Output the (x, y) coordinate of the center of the cell containing the given text.  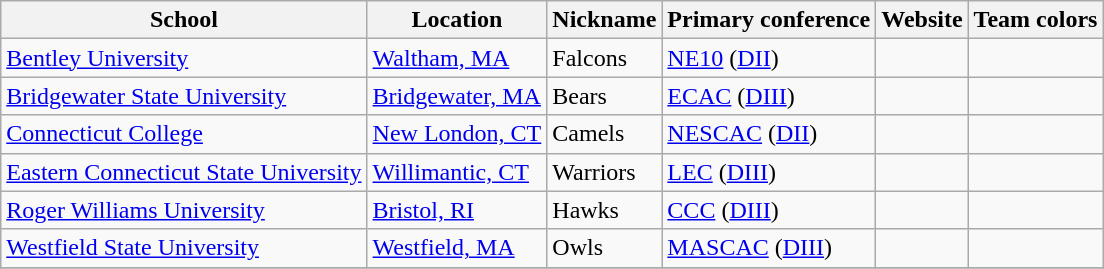
Hawks (604, 210)
NE10 (DII) (769, 58)
Bears (604, 96)
Warriors (604, 172)
CCC (DIII) (769, 210)
Bristol, RI (457, 210)
Eastern Connecticut State University (184, 172)
Bridgewater State University (184, 96)
New London, CT (457, 134)
Willimantic, CT (457, 172)
LEC (DIII) (769, 172)
Westfield State University (184, 248)
NESCAC (DII) (769, 134)
ECAC (DIII) (769, 96)
Waltham, MA (457, 58)
School (184, 20)
Owls (604, 248)
Bridgewater, MA (457, 96)
MASCAC (DIII) (769, 248)
Roger Williams University (184, 210)
Nickname (604, 20)
Website (922, 20)
Primary conference (769, 20)
Westfield, MA (457, 248)
Team colors (1036, 20)
Falcons (604, 58)
Camels (604, 134)
Location (457, 20)
Connecticut College (184, 134)
Bentley University (184, 58)
